Detect which cell encompasses the target text, then output its (X, Y) center coordinate. 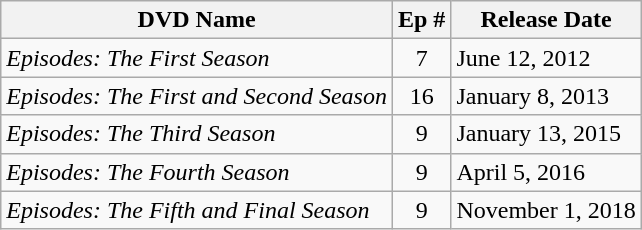
Release Date (546, 20)
Ep # (421, 20)
January 13, 2015 (546, 134)
Episodes: The Third Season (197, 134)
Episodes: The Fifth and Final Season (197, 210)
Episodes: The Fourth Season (197, 172)
DVD Name (197, 20)
June 12, 2012 (546, 58)
Episodes: The First and Second Season (197, 96)
7 (421, 58)
November 1, 2018 (546, 210)
January 8, 2013 (546, 96)
April 5, 2016 (546, 172)
Episodes: The First Season (197, 58)
16 (421, 96)
